From the cell containing the given text, extract its center point as [x, y] coordinate. 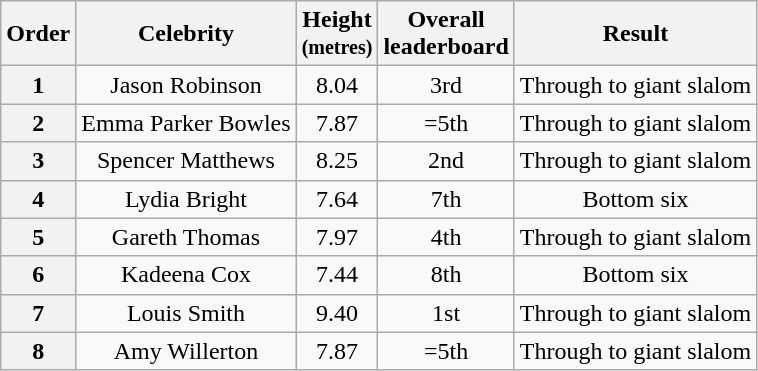
1 [38, 85]
8.25 [337, 161]
4th [446, 237]
Result [635, 34]
6 [38, 275]
7 [38, 313]
7.44 [337, 275]
9.40 [337, 313]
2 [38, 123]
Overallleaderboard [446, 34]
Gareth Thomas [186, 237]
8.04 [337, 85]
5 [38, 237]
Jason Robinson [186, 85]
8 [38, 351]
Spencer Matthews [186, 161]
2nd [446, 161]
3 [38, 161]
4 [38, 199]
Kadeena Cox [186, 275]
1st [446, 313]
7.64 [337, 199]
Height(metres) [337, 34]
3rd [446, 85]
8th [446, 275]
7th [446, 199]
Louis Smith [186, 313]
Lydia Bright [186, 199]
Order [38, 34]
Celebrity [186, 34]
Amy Willerton [186, 351]
Emma Parker Bowles [186, 123]
7.97 [337, 237]
